Provide the (X, Y) coordinate of the cell's center where the given text is located.  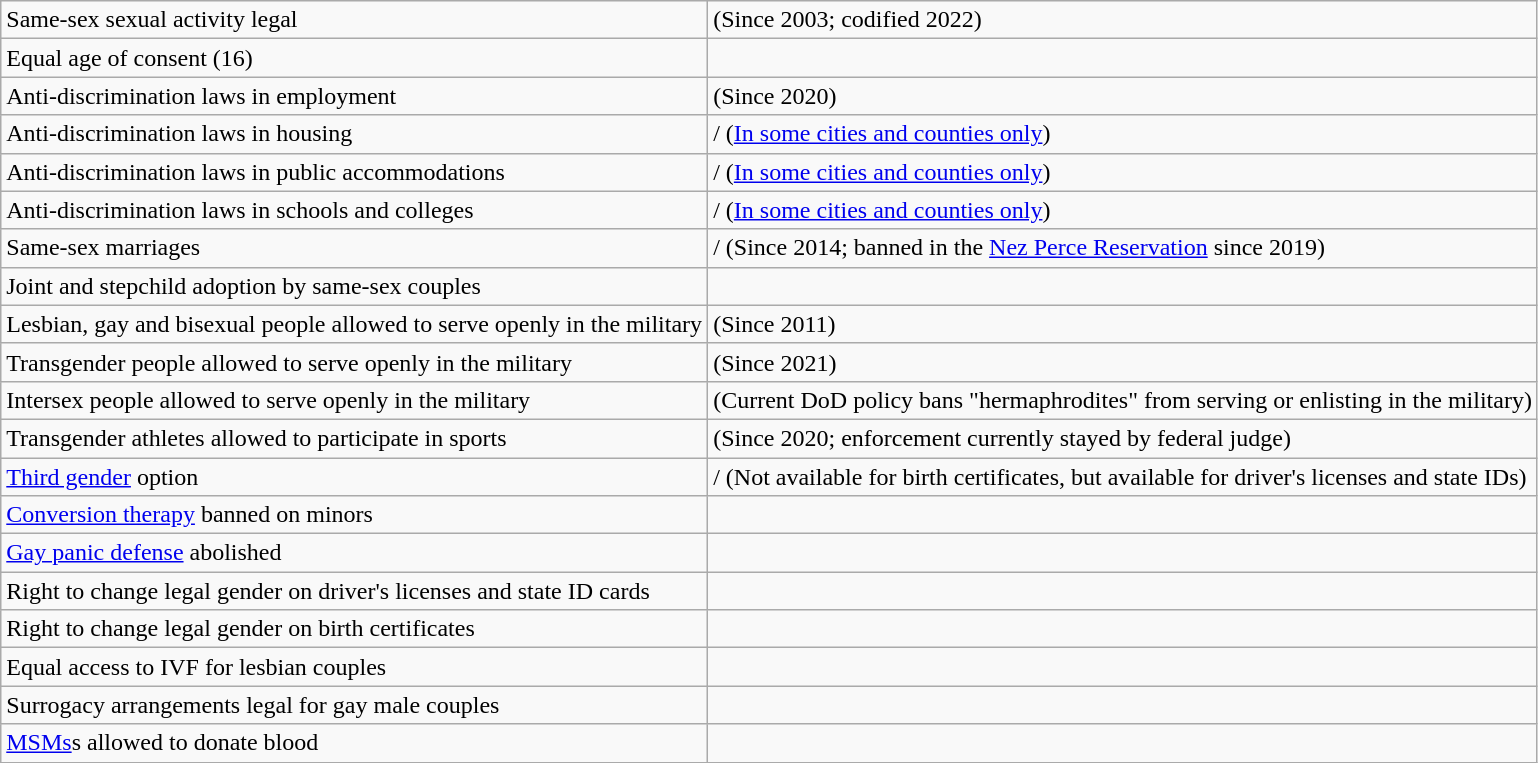
(Since 2020) (1123, 96)
Lesbian, gay and bisexual people allowed to serve openly in the military (354, 324)
(Since 2003; codified 2022) (1123, 20)
Transgender people allowed to serve openly in the military (354, 362)
/ (Not available for birth certificates, but available for driver's licenses and state IDs) (1123, 477)
MSMss allowed to donate blood (354, 743)
Same-sex sexual activity legal (354, 20)
Equal access to IVF for lesbian couples (354, 667)
Intersex people allowed to serve openly in the military (354, 400)
Gay panic defense abolished (354, 553)
(Since 2021) (1123, 362)
Same-sex marriages (354, 248)
Right to change legal gender on driver's licenses and state ID cards (354, 591)
Right to change legal gender on birth certificates (354, 629)
Anti-discrimination laws in public accommodations (354, 172)
Anti-discrimination laws in schools and colleges (354, 210)
Third gender option (354, 477)
Conversion therapy banned on minors (354, 515)
/ (Since 2014; banned in the Nez Perce Reservation since 2019) (1123, 248)
Anti-discrimination laws in housing (354, 134)
Equal age of consent (16) (354, 58)
Anti-discrimination laws in employment (354, 96)
Transgender athletes allowed to participate in sports (354, 438)
Surrogacy arrangements legal for gay male couples (354, 705)
(Since 2011) (1123, 324)
(Current DoD policy bans "hermaphrodites" from serving or enlisting in the military) (1123, 400)
(Since 2020; enforcement currently stayed by federal judge) (1123, 438)
Joint and stepchild adoption by same-sex couples (354, 286)
